Extract the [x, y] coordinate from the center of the cell holding the provided text.  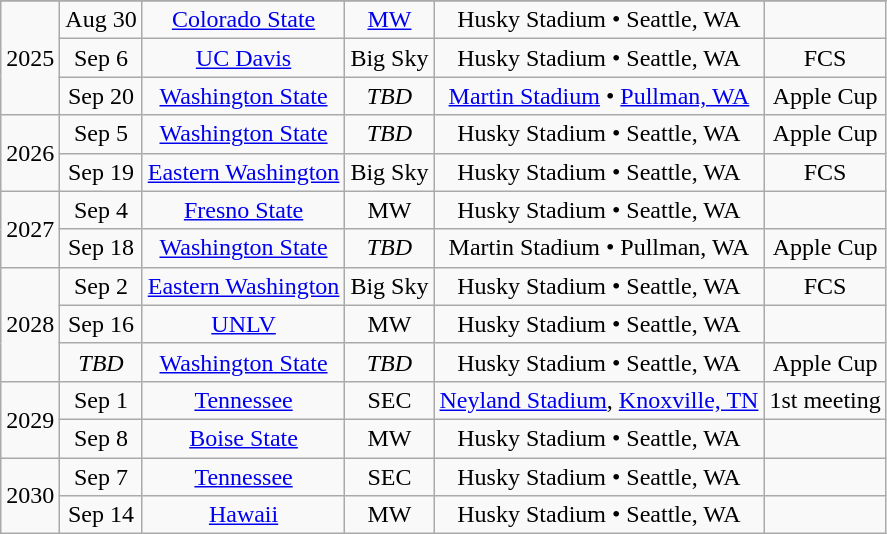
Neyland Stadium, Knoxville, TN [599, 400]
1st meeting [825, 400]
Sep 8 [101, 438]
2028 [30, 324]
Hawaii [244, 515]
2027 [30, 229]
Sep 1 [101, 400]
2029 [30, 419]
Sep 6 [101, 58]
UC Davis [244, 58]
UNLV [244, 324]
Sep 16 [101, 324]
Fresno State [244, 210]
2030 [30, 496]
Sep 20 [101, 96]
Sep 2 [101, 286]
Sep 4 [101, 210]
Colorado State [244, 20]
Sep 7 [101, 477]
Sep 5 [101, 134]
Boise State [244, 438]
Sep 14 [101, 515]
2026 [30, 153]
2025 [30, 58]
Aug 30 [101, 20]
Sep 19 [101, 172]
Sep 18 [101, 248]
